Locate the cell with the specified text and output its (x, y) center coordinate. 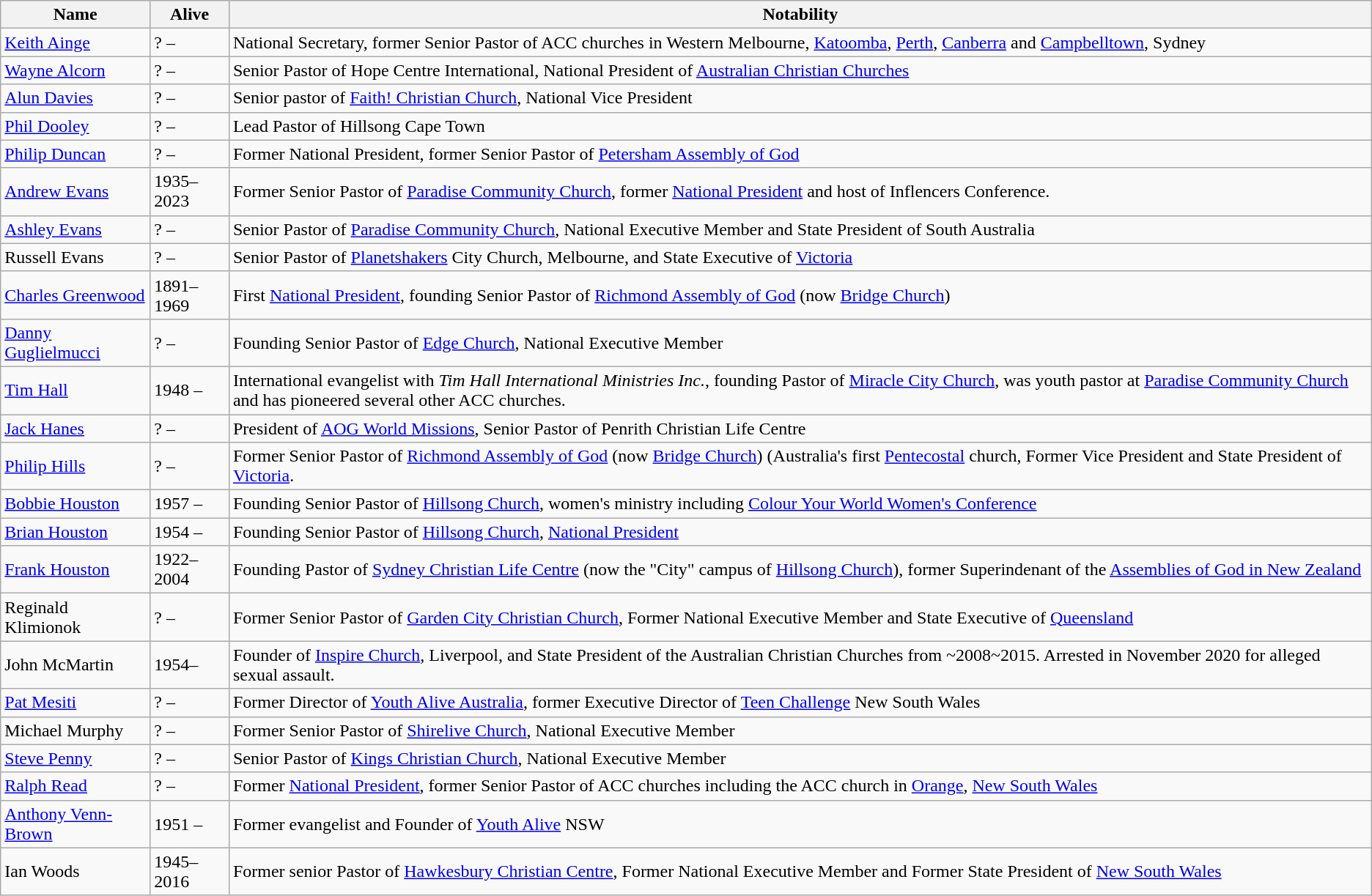
Anthony Venn-Brown (75, 823)
Alun Davies (75, 98)
Wayne Alcorn (75, 70)
Ian Woods (75, 872)
Lead Pastor of Hillsong Cape Town (800, 126)
Name (75, 15)
Notability (800, 15)
1922–2004 (190, 570)
Former Director of Youth Alive Australia, former Executive Director of Teen Challenge New South Wales (800, 703)
Alive (190, 15)
Bobbie Houston (75, 504)
First National President, founding Senior Pastor of Richmond Assembly of God (now Bridge Church) (800, 295)
Keith Ainge (75, 42)
Philip Hills (75, 466)
1954 – (190, 532)
Michael Murphy (75, 730)
Pat Mesiti (75, 703)
Founding Senior Pastor of Hillsong Church, women's ministry including Colour Your World Women's Conference (800, 504)
Former National President, former Senior Pastor of ACC churches including the ACC church in Orange, New South Wales (800, 786)
Former Senior Pastor of Paradise Community Church, former National President and host of Inflencers Conference. (800, 192)
Former Senior Pastor of Shirelive Church, National Executive Member (800, 730)
John McMartin (75, 665)
Andrew Evans (75, 192)
Steve Penny (75, 758)
Senior Pastor of Kings Christian Church, National Executive Member (800, 758)
Reginald Klimionok (75, 617)
Senior pastor of Faith! Christian Church, National Vice President (800, 98)
Former senior Pastor of Hawkesbury Christian Centre, Former National Executive Member and Former State President of New South Wales (800, 872)
Founding Senior Pastor of Edge Church, National Executive Member (800, 343)
Tim Hall (75, 390)
Charles Greenwood (75, 295)
Brian Houston (75, 532)
Ralph Read (75, 786)
Philip Duncan (75, 154)
Russell Evans (75, 257)
Ashley Evans (75, 229)
Phil Dooley (75, 126)
Former National President, former Senior Pastor of Petersham Assembly of God (800, 154)
1945–2016 (190, 872)
National Secretary, former Senior Pastor of ACC churches in Western Melbourne, Katoomba, Perth, Canberra and Campbelltown, Sydney (800, 42)
Jack Hanes (75, 429)
1935–2023 (190, 192)
1957 – (190, 504)
1954– (190, 665)
Former Senior Pastor of Garden City Christian Church, Former National Executive Member and State Executive of Queensland (800, 617)
Frank Houston (75, 570)
1951 – (190, 823)
Founding Senior Pastor of Hillsong Church, National President (800, 532)
1948 – (190, 390)
Former evangelist and Founder of Youth Alive NSW (800, 823)
Senior Pastor of Planetshakers City Church, Melbourne, and State Executive of Victoria (800, 257)
Senior Pastor of Hope Centre International, National President of Australian Christian Churches (800, 70)
Senior Pastor of Paradise Community Church, National Executive Member and State President of South Australia (800, 229)
Danny Guglielmucci (75, 343)
1891–1969 (190, 295)
President of AOG World Missions, Senior Pastor of Penrith Christian Life Centre (800, 429)
